Extract the (x, y) coordinate from the center of the cell holding the provided text.  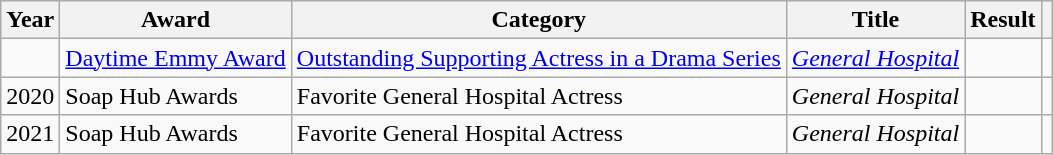
Result (1003, 20)
Award (176, 20)
2021 (30, 134)
Category (538, 20)
Daytime Emmy Award (176, 58)
Outstanding Supporting Actress in a Drama Series (538, 58)
Title (875, 20)
Year (30, 20)
2020 (30, 96)
